Detect which cell encompasses the target text, then output its [X, Y] center coordinate. 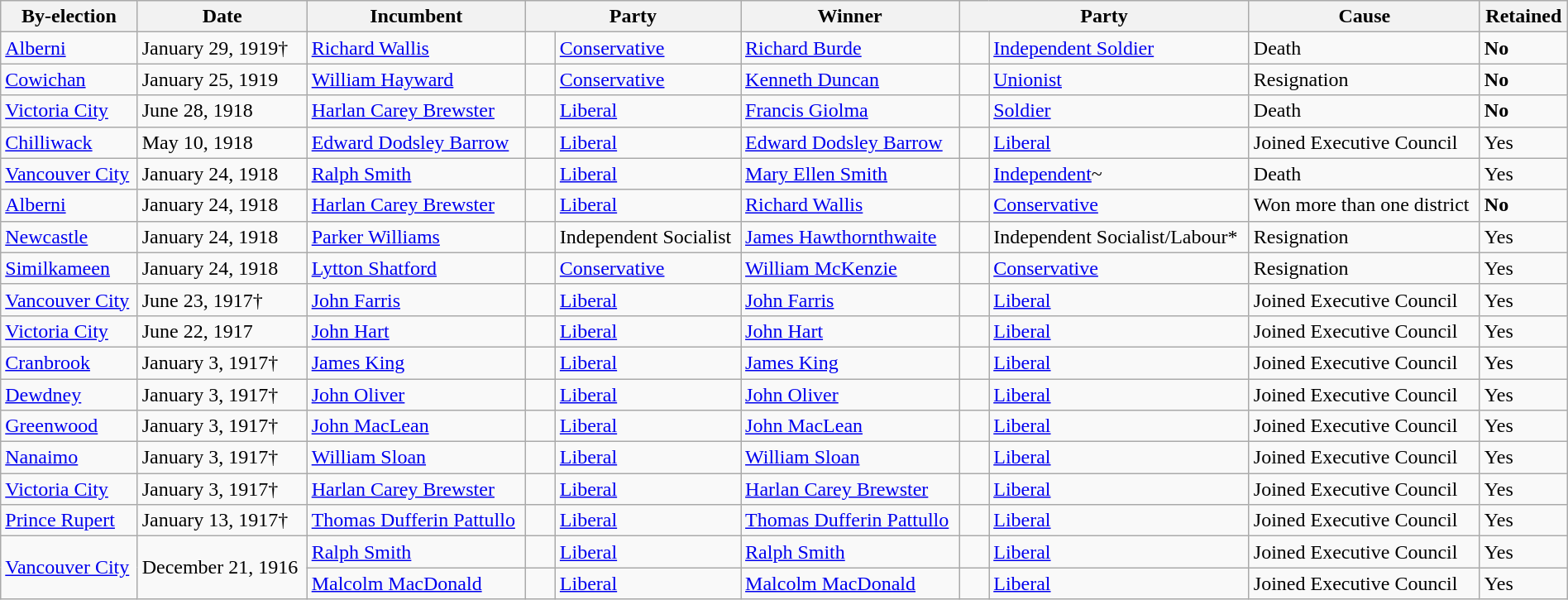
Independent Socialist [648, 237]
Soldier [1120, 111]
Parker Williams [416, 237]
January 29, 1919† [222, 48]
Nanaimo [69, 458]
Cowichan [69, 79]
William Hayward [416, 79]
June 22, 1917 [222, 331]
May 10, 1918 [222, 142]
Cranbrook [69, 362]
Lytton Shatford [416, 268]
Newcastle [69, 237]
Cause [1365, 17]
Date [222, 17]
January 13, 1917† [222, 521]
Independent~ [1120, 174]
Retained [1523, 17]
January 25, 1919 [222, 79]
Richard Burde [850, 48]
Similkameen [69, 268]
Unionist [1120, 79]
William McKenzie [850, 268]
By-election [69, 17]
December 21, 1916 [222, 568]
James Hawthornthwaite [850, 237]
Won more than one district [1365, 205]
Kenneth Duncan [850, 79]
Independent Soldier [1120, 48]
Francis Giolma [850, 111]
June 28, 1918 [222, 111]
June 23, 1917† [222, 300]
Mary Ellen Smith [850, 174]
Greenwood [69, 426]
Winner [850, 17]
Prince Rupert [69, 521]
Independent Socialist/Labour* [1120, 237]
Incumbent [416, 17]
Dewdney [69, 395]
Chilliwack [69, 142]
